Detect which cell encompasses the target text, then output its (X, Y) center coordinate. 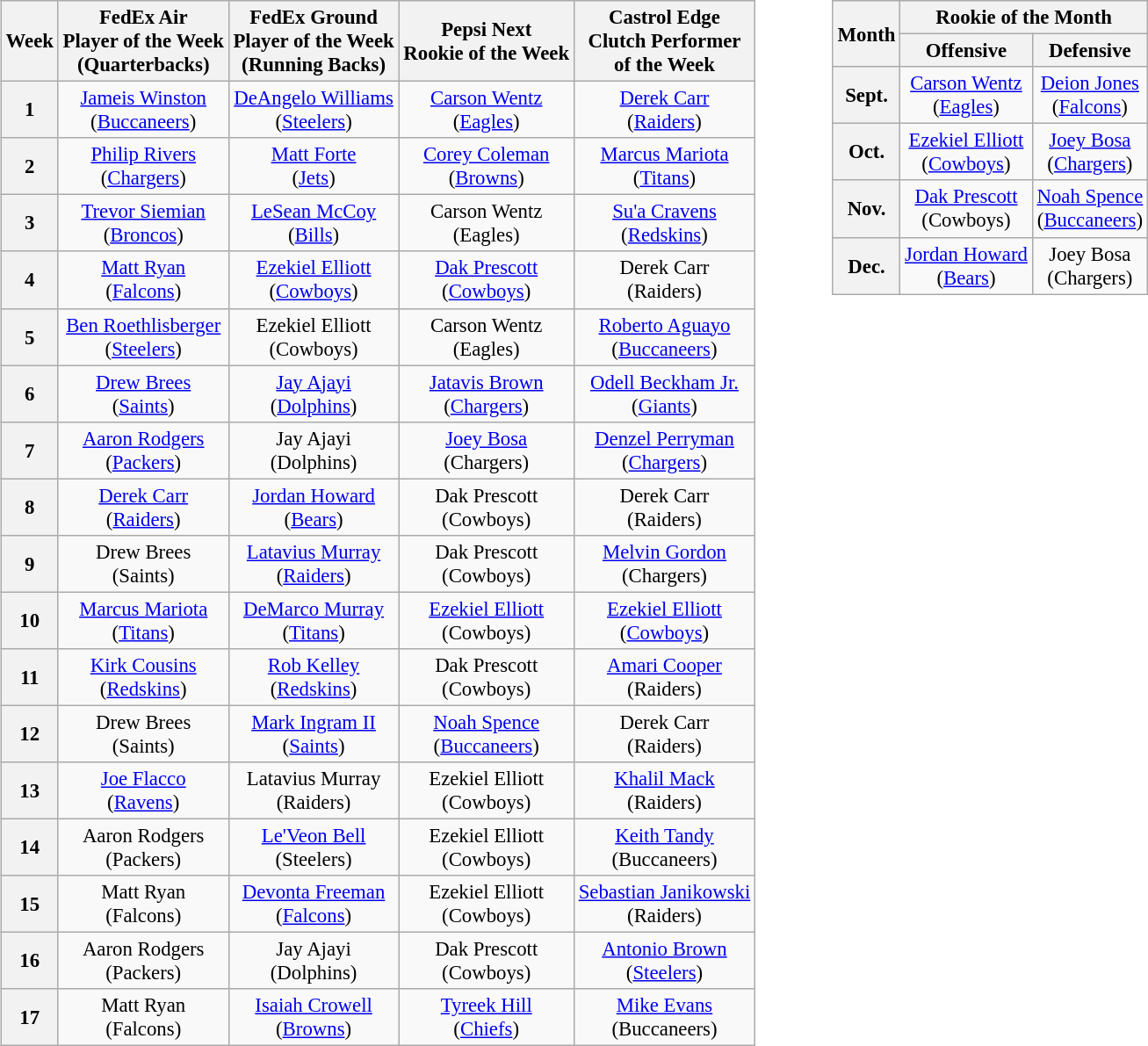
Jatavis Brown(Chargers) (487, 393)
9 (30, 564)
Su'a Cravens(Redskins) (664, 223)
15 (30, 905)
3 (30, 223)
Ben Roethlisberger(Steelers) (143, 337)
16 (30, 961)
8 (30, 508)
Amari Cooper(Raiders) (664, 678)
12 (30, 734)
Tyreek Hill(Chiefs) (487, 1017)
Jameis Winston(Buccaneers) (143, 111)
7 (30, 450)
Le'Veon Bell(Steelers) (314, 847)
Dec. (866, 265)
6 (30, 393)
Mike Evans(Buccaneers) (664, 1017)
Roberto Aguayo(Buccaneers) (664, 337)
Week (30, 41)
Keith Tandy(Buccaneers) (664, 847)
Rob Kelley(Redskins) (314, 678)
14 (30, 847)
Denzel Perryman(Chargers) (664, 450)
Nov. (866, 209)
Odell Beckham Jr.(Giants) (664, 393)
17 (30, 1017)
Deion Jones(Falcons) (1089, 95)
LeSean McCoy(Bills) (314, 223)
FedEx AirPlayer of the Week(Quarterbacks) (143, 41)
11 (30, 678)
5 (30, 337)
13 (30, 790)
2 (30, 167)
Trevor Siemian(Broncos) (143, 223)
Rookie of the Month (1024, 18)
Month (866, 33)
Castrol EdgeClutch Performerof the Week (664, 41)
Isaiah Crowell(Browns) (314, 1017)
10 (30, 620)
Khalil Mack(Raiders) (664, 790)
Corey Coleman(Browns) (487, 167)
Matt Forte(Jets) (314, 167)
Kirk Cousins(Redskins) (143, 678)
Sept. (866, 95)
Melvin Gordon(Chargers) (664, 564)
Antonio Brown(Steelers) (664, 961)
Devonta Freeman(Falcons) (314, 905)
Oct. (866, 153)
Mark Ingram II(Saints) (314, 734)
Pepsi NextRookie of the Week (487, 41)
FedEx GroundPlayer of the Week(Running Backs) (314, 41)
Offensive (966, 51)
Philip Rivers(Chargers) (143, 167)
Defensive (1089, 51)
DeAngelo Williams(Steelers) (314, 111)
DeMarco Murray(Titans) (314, 620)
1 (30, 111)
4 (30, 279)
Sebastian Janikowski(Raiders) (664, 905)
Joe Flacco(Ravens) (143, 790)
